Capture the cell that displays the provided text and extract its [X, Y] central coordinate. 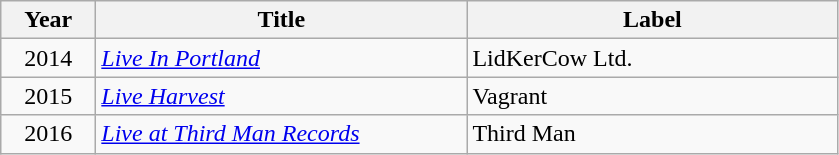
Label [652, 20]
Live In Portland [282, 58]
Vagrant [652, 96]
2015 [48, 96]
2016 [48, 134]
Live Harvest [282, 96]
2014 [48, 58]
Third Man [652, 134]
Year [48, 20]
LidKerCow Ltd. [652, 58]
Title [282, 20]
Live at Third Man Records [282, 134]
